Locate the cell with the specified text and output its (X, Y) center coordinate. 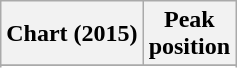
Chart (2015) (72, 34)
Peakposition (189, 34)
